For the text-containing cell, return its midpoint in (x, y) coordinate format. 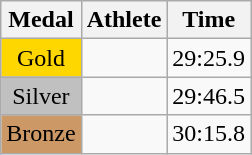
Gold (41, 58)
Medal (41, 20)
Silver (41, 96)
29:25.9 (209, 58)
30:15.8 (209, 134)
Athlete (124, 20)
Time (209, 20)
29:46.5 (209, 96)
Bronze (41, 134)
